Capture the cell that displays the provided text and extract its [x, y] central coordinate. 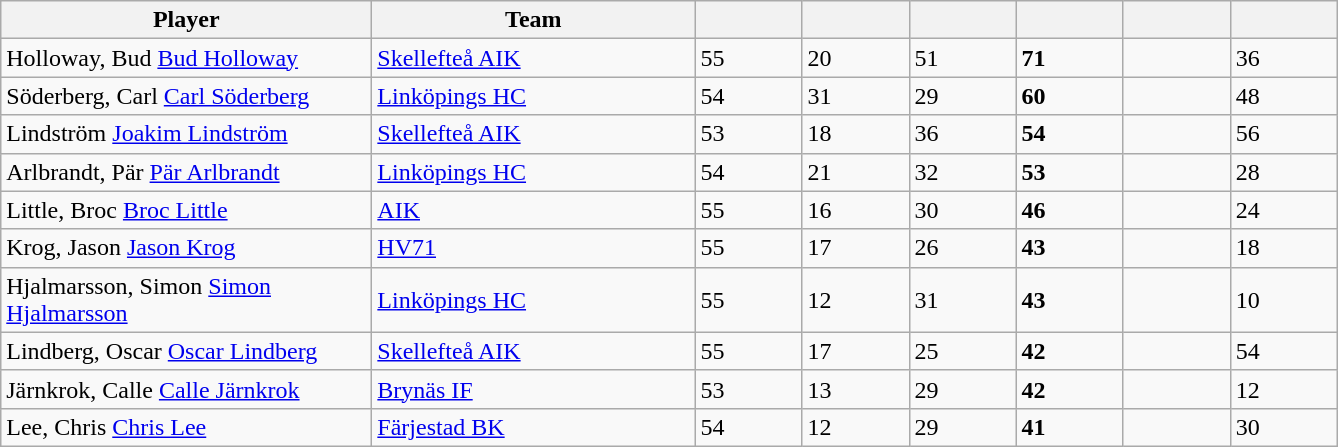
60 [1070, 96]
Brynäs IF [534, 389]
Team [534, 20]
Järnkrok, Calle Calle Järnkrok [186, 389]
20 [856, 58]
51 [962, 58]
Lindberg, Oscar Oscar Lindberg [186, 351]
Krog, Jason Jason Krog [186, 248]
Färjestad BK [534, 427]
48 [1284, 96]
24 [1284, 210]
32 [962, 172]
Holloway, Bud Bud Holloway [186, 58]
46 [1070, 210]
Little, Broc Broc Little [186, 210]
25 [962, 351]
HV71 [534, 248]
41 [1070, 427]
13 [856, 389]
10 [1284, 300]
Lindström Joakim Lindström [186, 134]
56 [1284, 134]
Player [186, 20]
Arlbrandt, Pär Pär Arlbrandt [186, 172]
71 [1070, 58]
26 [962, 248]
Söderberg, Carl Carl Söderberg [186, 96]
AIK [534, 210]
21 [856, 172]
28 [1284, 172]
Lee, Chris Chris Lee [186, 427]
16 [856, 210]
Hjalmarsson, Simon Simon Hjalmarsson [186, 300]
